Detect which cell encompasses the target text, then output its [x, y] center coordinate. 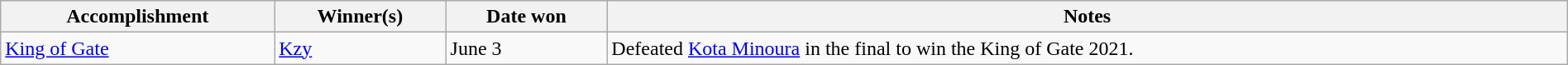
King of Gate [137, 48]
Defeated Kota Minoura in the final to win the King of Gate 2021. [1087, 48]
June 3 [526, 48]
Winner(s) [361, 17]
Accomplishment [137, 17]
Date won [526, 17]
Notes [1087, 17]
Kzy [361, 48]
